Scan for the cell matching the given text and deliver its [x, y] coordinate at center. 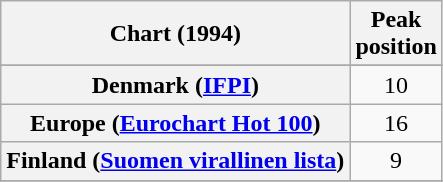
Denmark (IFPI) [176, 85]
Europe (Eurochart Hot 100) [176, 123]
9 [396, 161]
Chart (1994) [176, 34]
Finland (Suomen virallinen lista) [176, 161]
10 [396, 85]
16 [396, 123]
Peakposition [396, 34]
